Identify which cell holds the provided text, then report its [x, y] central coordinate. 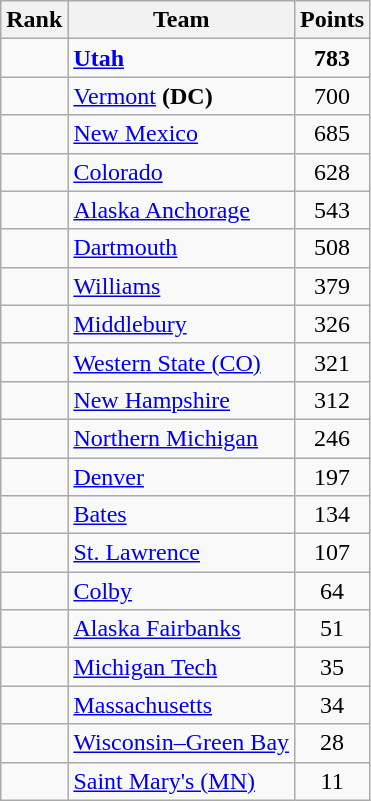
783 [332, 58]
685 [332, 134]
Michigan Tech [182, 667]
Dartmouth [182, 248]
321 [332, 362]
628 [332, 172]
Saint Mary's (MN) [182, 781]
134 [332, 515]
11 [332, 781]
New Mexico [182, 134]
Rank [34, 20]
Utah [182, 58]
51 [332, 629]
543 [332, 210]
326 [332, 324]
Middlebury [182, 324]
Western State (CO) [182, 362]
Alaska Anchorage [182, 210]
508 [332, 248]
Northern Michigan [182, 438]
Points [332, 20]
St. Lawrence [182, 553]
Bates [182, 515]
Wisconsin–Green Bay [182, 743]
35 [332, 667]
197 [332, 477]
34 [332, 705]
New Hampshire [182, 400]
Williams [182, 286]
379 [332, 286]
Alaska Fairbanks [182, 629]
Team [182, 20]
Colorado [182, 172]
312 [332, 400]
Denver [182, 477]
Colby [182, 591]
64 [332, 591]
Vermont (DC) [182, 96]
Massachusetts [182, 705]
28 [332, 743]
246 [332, 438]
700 [332, 96]
107 [332, 553]
